Find where the given text appears and provide that cell's center as [x, y] coordinate. 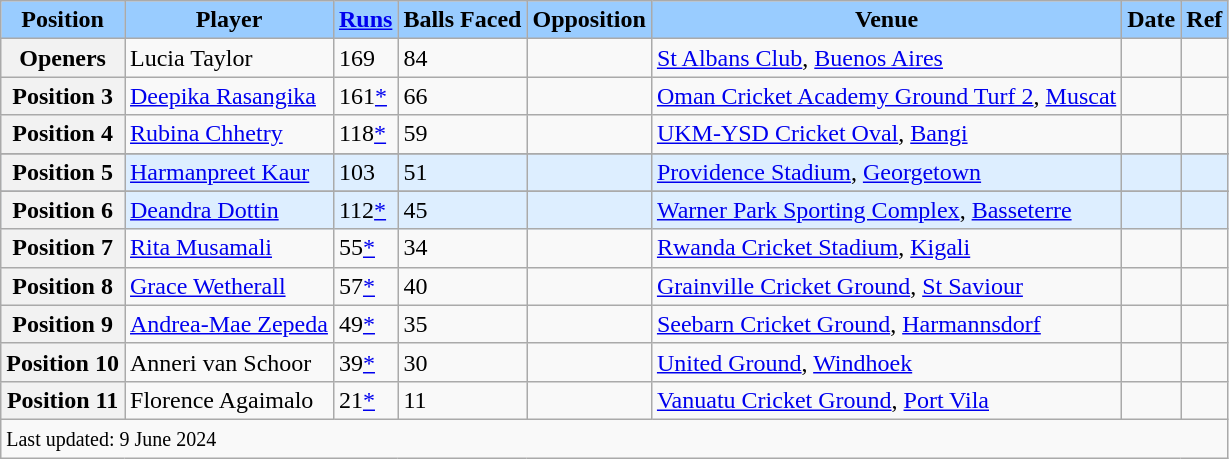
84 [462, 58]
45 [462, 210]
Rita Musamali [228, 248]
Warner Park Sporting Complex, Basseterre [886, 210]
Runs [365, 20]
Date [1152, 20]
Position 8 [63, 286]
St Albans Club, Buenos Aires [886, 58]
55* [365, 248]
11 [462, 400]
21* [365, 400]
Position 5 [63, 172]
Rwanda Cricket Stadium, Kigali [886, 248]
66 [462, 96]
112* [365, 210]
Deepika Rasangika [228, 96]
Oman Cricket Academy Ground Turf 2, Muscat [886, 96]
Balls Faced [462, 20]
Position 7 [63, 248]
Position 11 [63, 400]
Grace Wetherall [228, 286]
103 [365, 172]
Last updated: 9 June 2024 [614, 438]
Grainville Cricket Ground, St Saviour [886, 286]
161* [365, 96]
Lucia Taylor [228, 58]
Position 10 [63, 362]
Ref [1204, 20]
35 [462, 324]
Position 9 [63, 324]
Position [63, 20]
Opposition [589, 20]
Position 6 [63, 210]
49* [365, 324]
Florence Agaimalo [228, 400]
40 [462, 286]
Andrea-Mae Zepeda [228, 324]
39* [365, 362]
Openers [63, 58]
Harmanpreet Kaur [228, 172]
United Ground, Windhoek [886, 362]
Providence Stadium, Georgetown [886, 172]
57* [365, 286]
169 [365, 58]
Seebarn Cricket Ground, Harmannsdorf [886, 324]
UKM-YSD Cricket Oval, Bangi [886, 134]
118* [365, 134]
Rubina Chhetry [228, 134]
Venue [886, 20]
Vanuatu Cricket Ground, Port Vila [886, 400]
Anneri van Schoor [228, 362]
Deandra Dottin [228, 210]
30 [462, 362]
51 [462, 172]
34 [462, 248]
Position 4 [63, 134]
59 [462, 134]
Player [228, 20]
Position 3 [63, 96]
